Detect which cell encompasses the target text, then output its (X, Y) center coordinate. 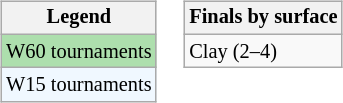
Finals by surface (263, 18)
Clay (2–4) (263, 51)
W15 tournaments (78, 85)
Legend (78, 18)
W60 tournaments (78, 51)
